Capture the cell that displays the provided text and extract its [X, Y] central coordinate. 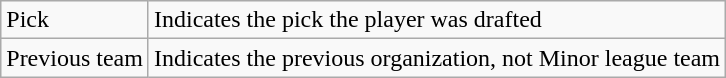
Indicates the previous organization, not Minor league team [436, 58]
Previous team [75, 58]
Pick [75, 20]
Indicates the pick the player was drafted [436, 20]
